Capture the cell that displays the provided text and extract its (x, y) central coordinate. 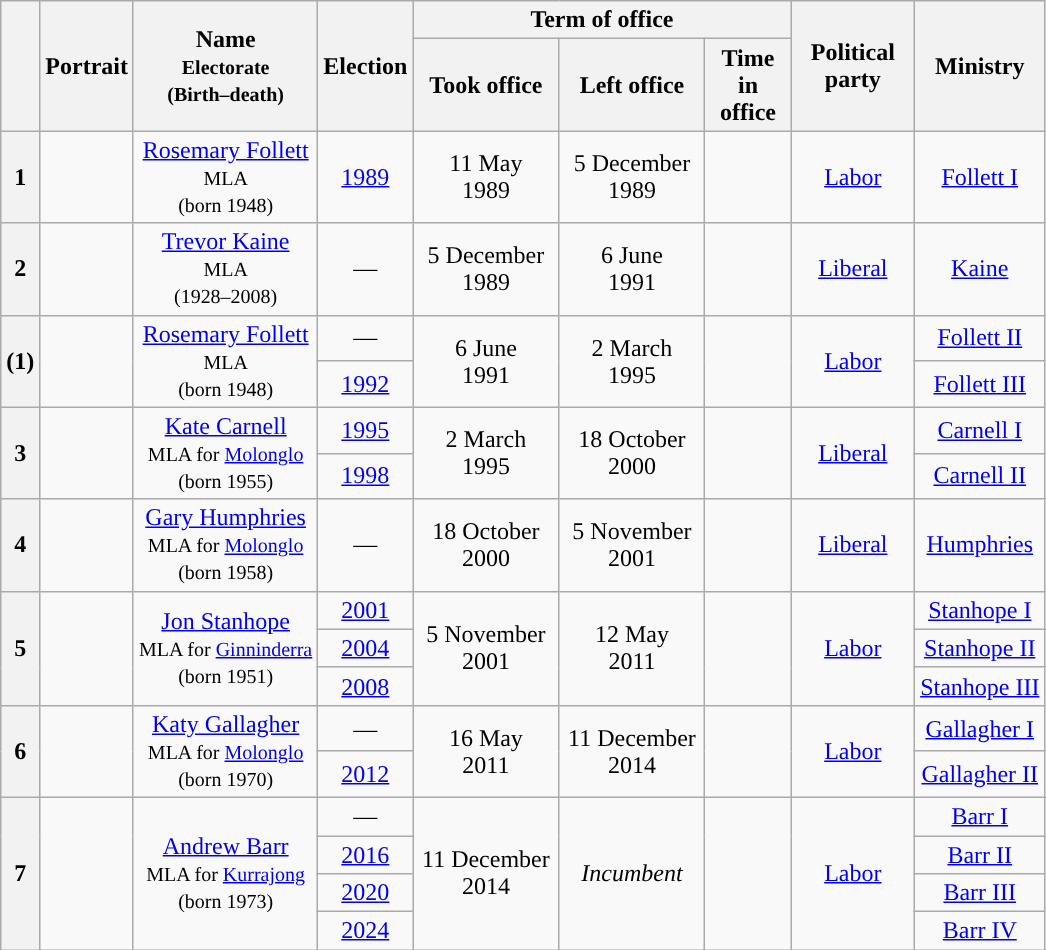
5 (20, 648)
Kate CarnellMLA for Molonglo(born 1955) (225, 453)
2020 (366, 893)
2008 (366, 686)
Gallagher I (980, 728)
Left office (632, 85)
1 (20, 177)
Ministry (980, 66)
Jon StanhopeMLA for Ginninderra(born 1951) (225, 648)
1989 (366, 177)
16 May2011 (486, 751)
Barr III (980, 893)
12 May2011 (632, 648)
1992 (366, 384)
2024 (366, 931)
3 (20, 453)
Election (366, 66)
Took office (486, 85)
Kaine (980, 269)
Incumbent (632, 873)
Follett I (980, 177)
Gary HumphriesMLA for Molonglo(born 1958) (225, 545)
1998 (366, 476)
Humphries (980, 545)
Time in office (748, 85)
2001 (366, 610)
2012 (366, 774)
Political party (853, 66)
1995 (366, 430)
2 (20, 269)
2016 (366, 855)
Carnell I (980, 430)
Stanhope II (980, 648)
7 (20, 873)
Carnell II (980, 476)
Katy GallagherMLA for Molonglo(born 1970) (225, 751)
Barr II (980, 855)
Barr IV (980, 931)
(1) (20, 361)
Trevor KaineMLA(1928–2008) (225, 269)
NameElectorate(Birth–death) (225, 66)
2004 (366, 648)
Stanhope III (980, 686)
Follett II (980, 338)
Barr I (980, 816)
Term of office (602, 20)
Gallagher II (980, 774)
Stanhope I (980, 610)
Follett III (980, 384)
4 (20, 545)
Portrait (87, 66)
Andrew BarrMLA for Kurrajong(born 1973) (225, 873)
11 May1989 (486, 177)
6 (20, 751)
